Search for the cell housing the specified text and yield its (x, y) center coordinate. 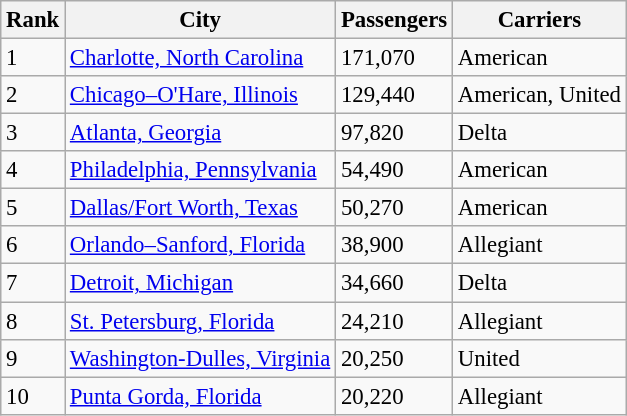
1 (33, 58)
97,820 (394, 133)
38,900 (394, 245)
4 (33, 170)
20,220 (394, 396)
Punta Gorda, Florida (200, 396)
Philadelphia, Pennsylvania (200, 170)
Passengers (394, 20)
171,070 (394, 58)
St. Petersburg, Florida (200, 321)
Detroit, Michigan (200, 283)
24,210 (394, 321)
Orlando–Sanford, Florida (200, 245)
9 (33, 358)
Chicago–O'Hare, Illinois (200, 95)
Dallas/Fort Worth, Texas (200, 208)
129,440 (394, 95)
2 (33, 95)
20,250 (394, 358)
8 (33, 321)
Atlanta, Georgia (200, 133)
Washington-Dulles, Virginia (200, 358)
7 (33, 283)
United (540, 358)
Carriers (540, 20)
5 (33, 208)
6 (33, 245)
American, United (540, 95)
Rank (33, 20)
10 (33, 396)
3 (33, 133)
50,270 (394, 208)
City (200, 20)
34,660 (394, 283)
Charlotte, North Carolina (200, 58)
54,490 (394, 170)
